Provide the (X, Y) coordinate of the cell's center where the given text is located.  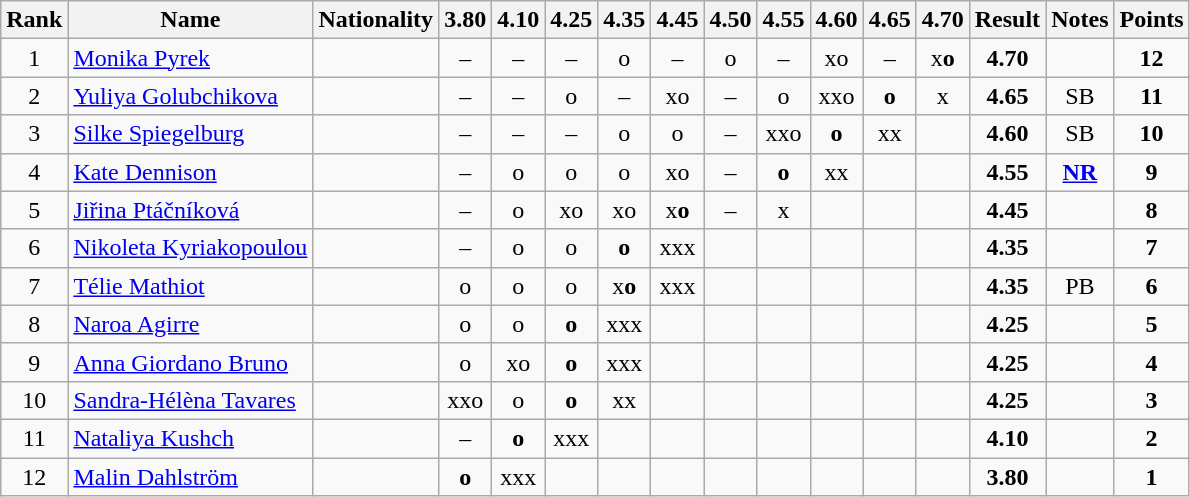
Télie Mathiot (190, 286)
Result (1007, 20)
Notes (1080, 20)
Nataliya Kushch (190, 438)
NR (1080, 172)
Silke Spiegelburg (190, 134)
Nationality (376, 20)
Naroa Agirre (190, 324)
Yuliya Golubchikova (190, 96)
Nikoleta Kyriakopoulou (190, 248)
Sandra-Hélèna Tavares (190, 400)
Points (1152, 20)
Malin Dahlström (190, 477)
Anna Giordano Bruno (190, 362)
PB (1080, 286)
Jiřina Ptáčníková (190, 210)
Monika Pyrek (190, 58)
Name (190, 20)
4.50 (730, 20)
Kate Dennison (190, 172)
Rank (34, 20)
